Search for the cell housing the specified text and yield its (x, y) center coordinate. 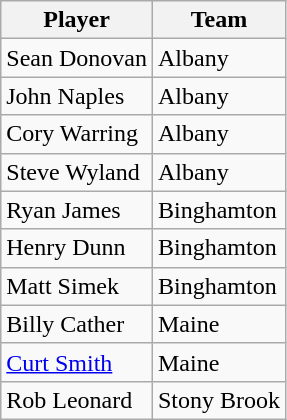
Curt Smith (77, 362)
Henry Dunn (77, 248)
Player (77, 20)
Steve Wyland (77, 172)
Team (218, 20)
John Naples (77, 96)
Sean Donovan (77, 58)
Rob Leonard (77, 400)
Ryan James (77, 210)
Matt Simek (77, 286)
Cory Warring (77, 134)
Billy Cather (77, 324)
Stony Brook (218, 400)
